For the text-containing cell, return its midpoint in (x, y) coordinate format. 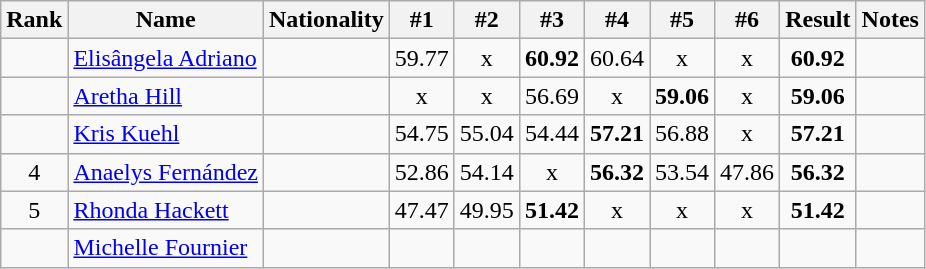
Result (818, 20)
#3 (552, 20)
56.88 (682, 134)
Aretha Hill (166, 96)
60.64 (616, 58)
53.54 (682, 172)
47.47 (422, 210)
Michelle Fournier (166, 248)
#6 (748, 20)
Rhonda Hackett (166, 210)
5 (34, 210)
54.14 (486, 172)
49.95 (486, 210)
#1 (422, 20)
#2 (486, 20)
59.77 (422, 58)
Name (166, 20)
Nationality (327, 20)
4 (34, 172)
Rank (34, 20)
52.86 (422, 172)
56.69 (552, 96)
54.75 (422, 134)
Elisângela Adriano (166, 58)
55.04 (486, 134)
Kris Kuehl (166, 134)
#5 (682, 20)
#4 (616, 20)
47.86 (748, 172)
54.44 (552, 134)
Notes (890, 20)
Anaelys Fernández (166, 172)
